Output the (X, Y) coordinate of the center of the cell containing the given text.  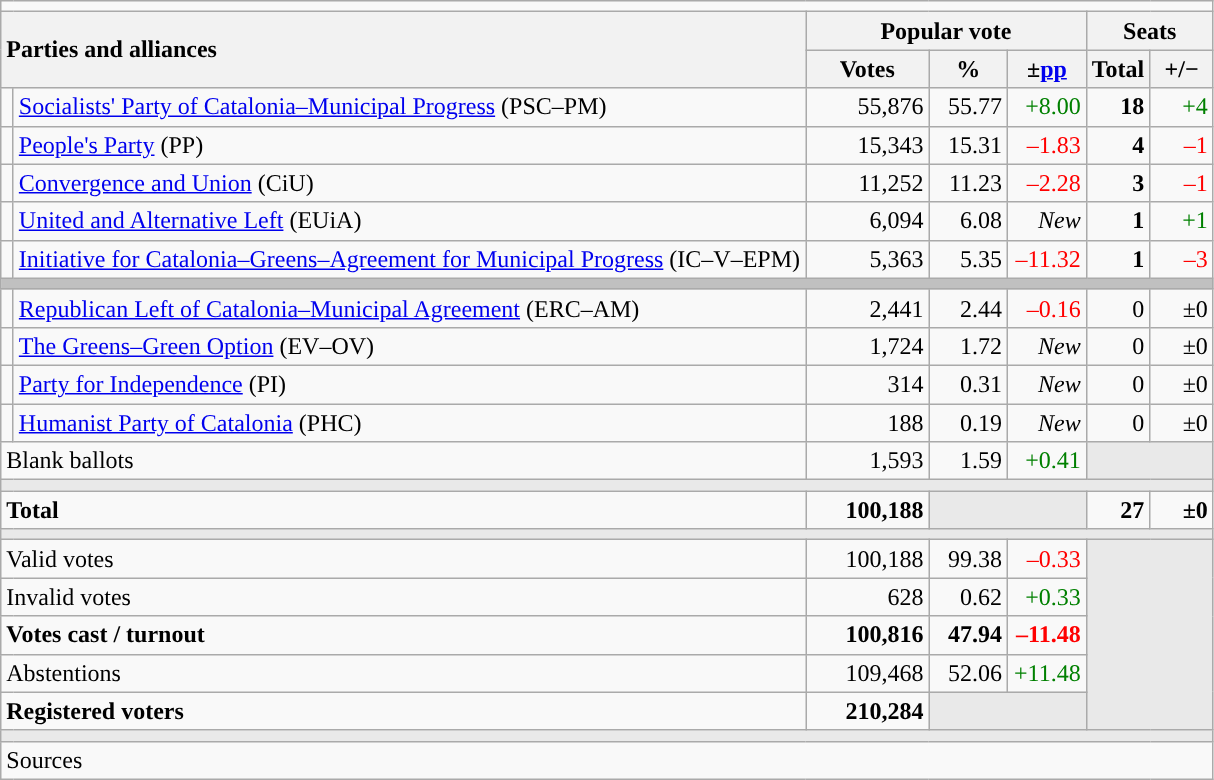
The Greens–Green Option (EV–OV) (409, 346)
Votes cast / turnout (404, 635)
–2.28 (1048, 183)
United and Alternative Left (EUiA) (409, 221)
Initiative for Catalonia–Greens–Agreement for Municipal Progress (IC–V–EPM) (409, 259)
Republican Left of Catalonia–Municipal Agreement (ERC–AM) (409, 308)
±pp (1048, 69)
+4 (1182, 107)
Valid votes (404, 559)
4 (1118, 145)
+1 (1182, 221)
+11.48 (1048, 673)
+/− (1182, 69)
18 (1118, 107)
+0.33 (1048, 597)
314 (868, 384)
–0.33 (1048, 559)
1,724 (868, 346)
Convergence and Union (CiU) (409, 183)
55.77 (968, 107)
Seats (1150, 31)
Socialists' Party of Catalonia–Municipal Progress (PSC–PM) (409, 107)
–3 (1182, 259)
Humanist Party of Catalonia (PHC) (409, 423)
Abstentions (404, 673)
Sources (608, 760)
–11.48 (1048, 635)
0.62 (968, 597)
109,468 (868, 673)
100,816 (868, 635)
15,343 (868, 145)
–0.16 (1048, 308)
Blank ballots (404, 461)
0.31 (968, 384)
11.23 (968, 183)
27 (1118, 510)
+0.41 (1048, 461)
1.72 (968, 346)
210,284 (868, 711)
Party for Independence (PI) (409, 384)
6.08 (968, 221)
Registered voters (404, 711)
15.31 (968, 145)
47.94 (968, 635)
6,094 (868, 221)
1,593 (868, 461)
+8.00 (1048, 107)
Parties and alliances (404, 50)
55,876 (868, 107)
188 (868, 423)
99.38 (968, 559)
5.35 (968, 259)
628 (868, 597)
1.59 (968, 461)
52.06 (968, 673)
Popular vote (946, 31)
People's Party (PP) (409, 145)
% (968, 69)
5,363 (868, 259)
0.19 (968, 423)
3 (1118, 183)
2,441 (868, 308)
11,252 (868, 183)
2.44 (968, 308)
Invalid votes (404, 597)
Votes (868, 69)
–11.32 (1048, 259)
–1.83 (1048, 145)
